From the cell containing the given text, extract its center point as (X, Y) coordinate. 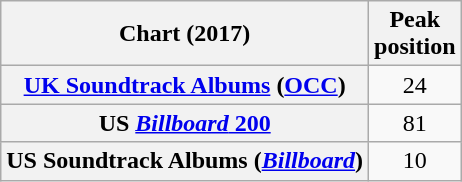
81 (415, 123)
10 (415, 161)
US Soundtrack Albums (Billboard) (185, 161)
UK Soundtrack Albums (OCC) (185, 85)
US Billboard 200 (185, 123)
24 (415, 85)
Chart (2017) (185, 34)
Peakposition (415, 34)
